Detect which cell encompasses the target text, then output its (x, y) center coordinate. 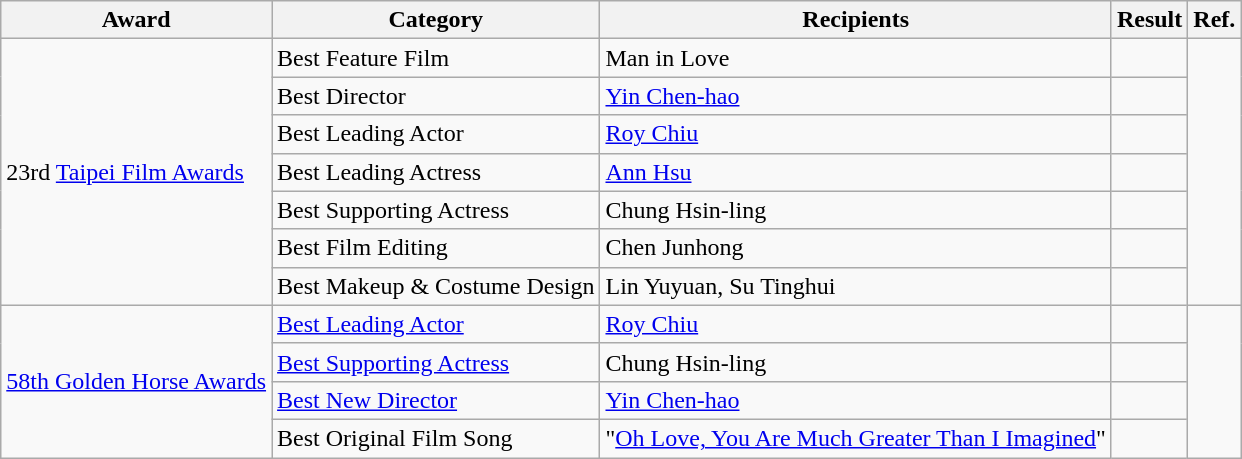
23rd Taipei Film Awards (136, 172)
Lin Yuyuan, Su Tinghui (856, 286)
Chen Junhong (856, 248)
Ref. (1214, 20)
Category (436, 20)
Best Director (436, 96)
"Oh Love, You Are Much Greater Than I Imagined" (856, 438)
Award (136, 20)
Best Makeup & Costume Design (436, 286)
Best Film Editing (436, 248)
Ann Hsu (856, 172)
58th Golden Horse Awards (136, 381)
Best New Director (436, 400)
Best Leading Actress (436, 172)
Recipients (856, 20)
Best Original Film Song (436, 438)
Man in Love (856, 58)
Result (1149, 20)
Best Feature Film (436, 58)
